Extract the [x, y] coordinate from the center of the cell holding the provided text.  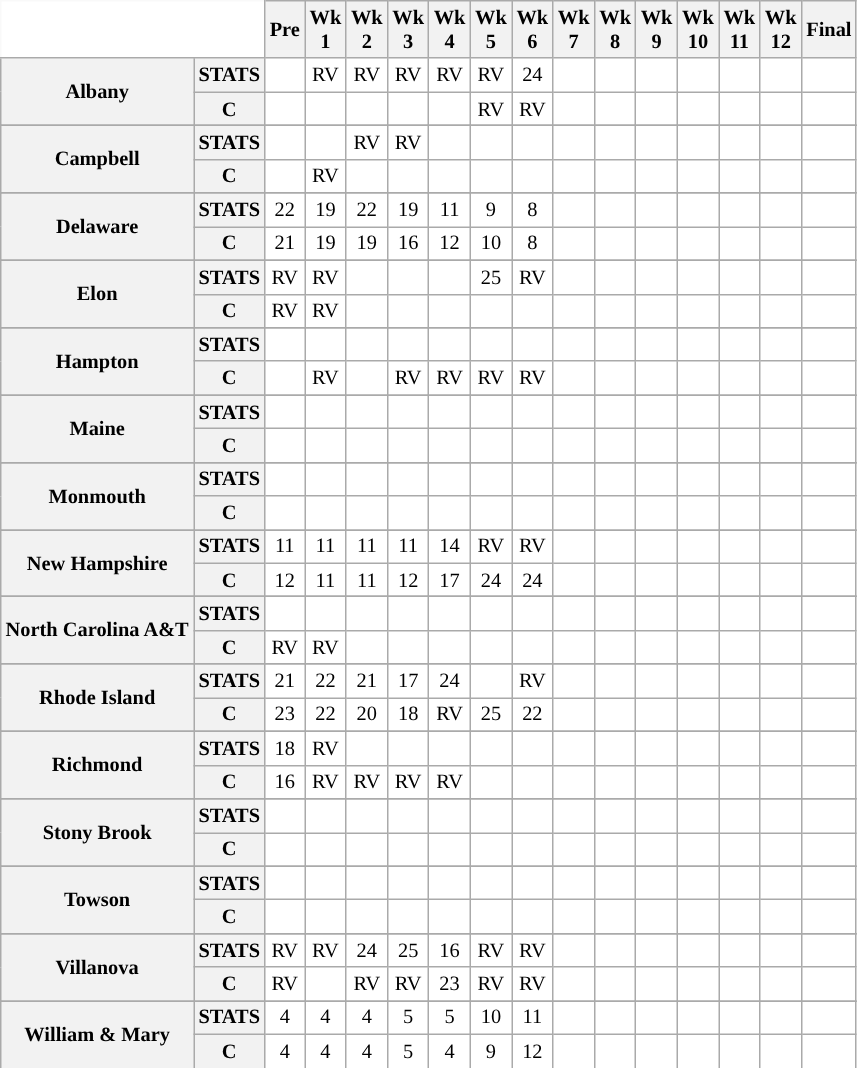
20 [366, 714]
Delaware [98, 226]
Wk12 [780, 29]
Campbell [98, 158]
Wk2 [366, 29]
North Carolina A&T [98, 630]
Wk1 [326, 29]
Richmond [98, 764]
Wk3 [408, 29]
Wk10 [698, 29]
Stony Brook [98, 832]
William & Mary [98, 1034]
Pre [285, 29]
Wk9 [656, 29]
Villanova [98, 966]
New Hampshire [98, 562]
Elon [98, 294]
Wk7 [574, 29]
Wk6 [532, 29]
Albany [98, 92]
Wk5 [490, 29]
Wk8 [614, 29]
Hampton [98, 360]
14 [450, 546]
Maine [98, 428]
Towson [98, 900]
Rhode Island [98, 698]
Wk4 [450, 29]
Wk11 [740, 29]
Final [828, 29]
Monmouth [98, 496]
